Pinpoint the cell where the given text exists, returning its (x, y) midpoint coordinate. 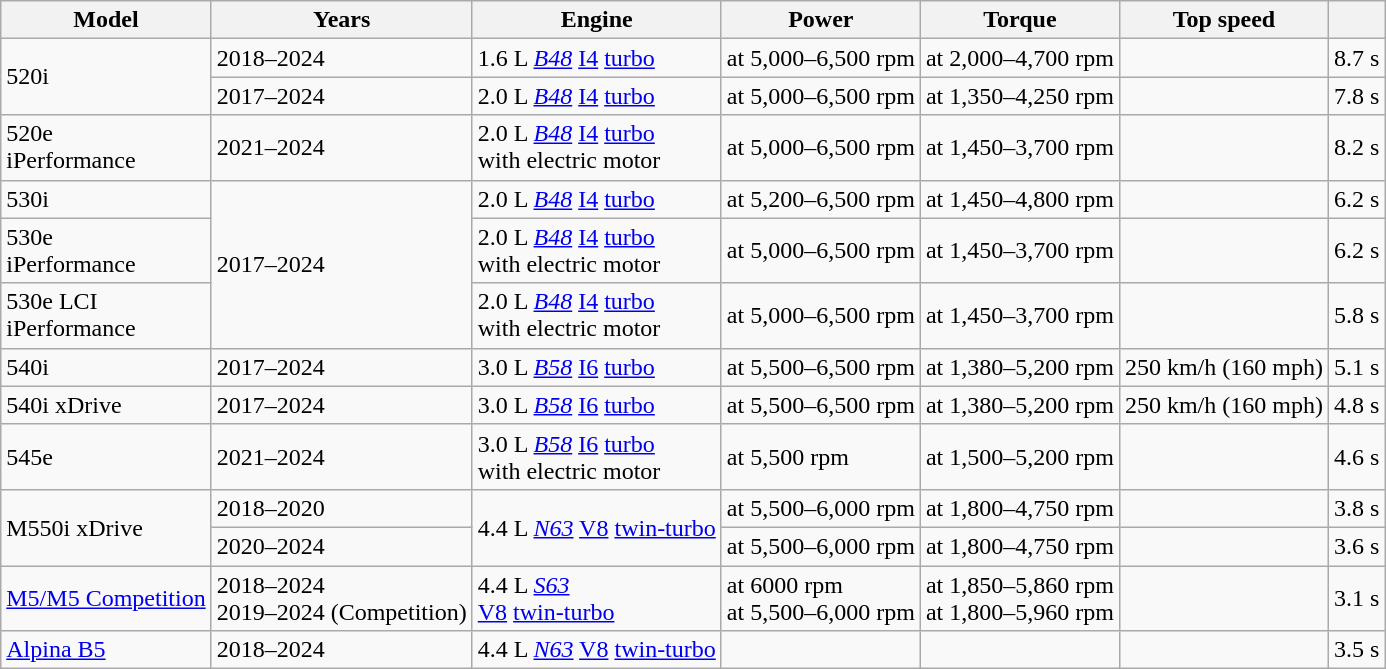
at 5,200–6,500 rpm (820, 199)
520i (106, 77)
1.6 L B48 I4 turbo (596, 58)
3.1 s (1356, 598)
at 5,500 rpm (820, 456)
Model (106, 20)
Torque (1020, 20)
530i (106, 199)
M5/M5 Competition (106, 598)
4.4 L S63 V8 twin-turbo (596, 598)
540i (106, 367)
5.1 s (1356, 367)
2018–2020 (342, 508)
4.8 s (1356, 405)
540i xDrive (106, 405)
7.8 s (1356, 96)
8.2 s (1356, 148)
at 1,850–5,860 rpm at 1,800–5,960 rpm (1020, 598)
2018–2024 2019–2024 (Competition) (342, 598)
at 2,000–4,700 rpm (1020, 58)
3.0 L B58 I6 turbo with electric motor (596, 456)
Years (342, 20)
at 1,350–4,250 rpm (1020, 96)
520e iPerformance (106, 148)
4.6 s (1356, 456)
Alpina B5 (106, 650)
530e LCI iPerformance (106, 316)
at 1,500–5,200 rpm (1020, 456)
8.7 s (1356, 58)
at 6000 rpm at 5,500–6,000 rpm (820, 598)
545e (106, 456)
Power (820, 20)
at 1,450–4,800 rpm (1020, 199)
Engine (596, 20)
3.5 s (1356, 650)
530e iPerformance (106, 250)
3.6 s (1356, 546)
3.8 s (1356, 508)
5.8 s (1356, 316)
2020–2024 (342, 546)
M550i xDrive (106, 527)
Top speed (1224, 20)
